Extract the (x, y) coordinate from the center of the cell holding the provided text.  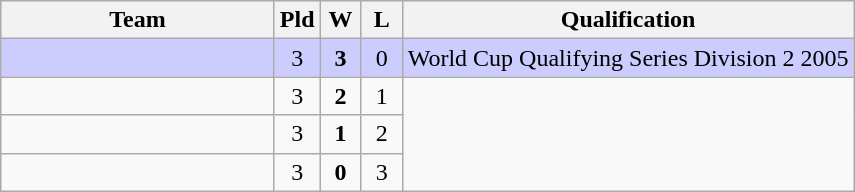
Team (138, 20)
Qualification (628, 20)
Pld (297, 20)
L (382, 20)
W (340, 20)
World Cup Qualifying Series Division 2 2005 (628, 58)
